Output the (X, Y) coordinate of the center of the cell containing the given text.  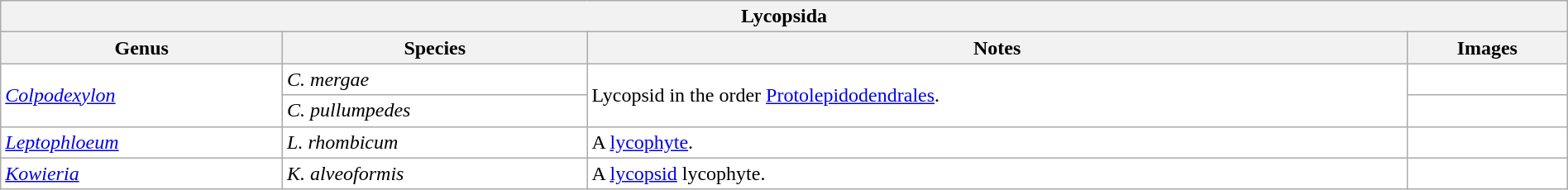
Lycopsid in the order Protolepidodendrales. (997, 95)
Species (435, 48)
Leptophloeum (142, 142)
Genus (142, 48)
Images (1487, 48)
C. pullumpedes (435, 111)
L. rhombicum (435, 142)
A lycophyte. (997, 142)
C. mergae (435, 79)
K. alveoformis (435, 173)
Lycopsida (784, 17)
Kowieria (142, 173)
Notes (997, 48)
Colpodexylon (142, 95)
A lycopsid lycophyte. (997, 173)
